For the text-containing cell, return its midpoint in (x, y) coordinate format. 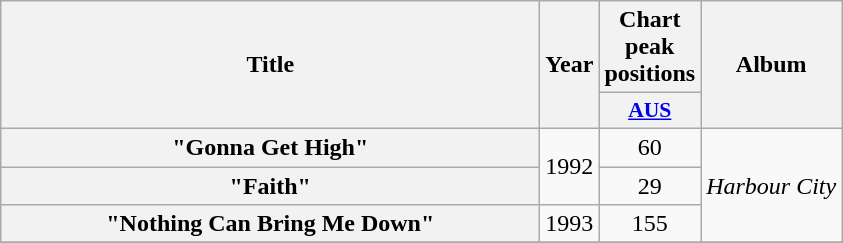
Harbour City (772, 185)
Album (772, 65)
Chart peak positions (650, 47)
"Faith" (270, 185)
"Nothing Can Bring Me Down" (270, 224)
Year (570, 65)
1992 (570, 166)
29 (650, 185)
Title (270, 65)
1993 (570, 224)
155 (650, 224)
60 (650, 147)
AUS (650, 111)
"Gonna Get High" (270, 147)
